Provide the [x, y] coordinate of the cell's center where the given text is located.  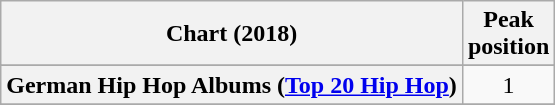
1 [508, 85]
Chart (2018) [232, 34]
German Hip Hop Albums (Top 20 Hip Hop) [232, 85]
Peakposition [508, 34]
